Detect which cell encompasses the target text, then output its (X, Y) center coordinate. 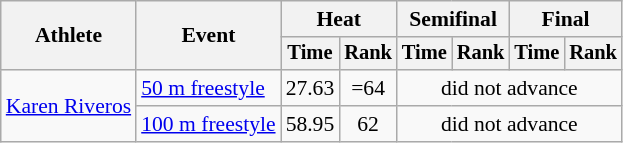
Athlete (68, 36)
Final (565, 19)
Heat (339, 19)
Karen Riveros (68, 106)
=64 (368, 88)
100 m freestyle (208, 124)
27.63 (310, 88)
58.95 (310, 124)
50 m freestyle (208, 88)
Semifinal (453, 19)
Event (208, 36)
62 (368, 124)
